Search for the cell housing the specified text and yield its [x, y] center coordinate. 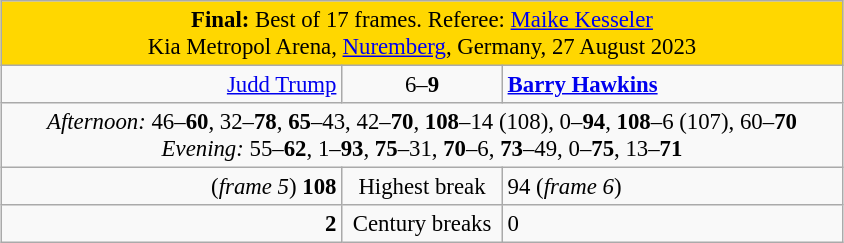
2 [172, 224]
Barry Hawkins [672, 85]
94 (frame 6) [672, 187]
6–9 [422, 85]
Afternoon: 46–60, 32–78, 65–43, 42–70, 108–14 (108), 0–94, 108–6 (107), 60–70Evening: 55–62, 1–93, 75–31, 70–6, 73–49, 0–75, 13–71 [422, 136]
0 [672, 224]
Century breaks [422, 224]
Highest break [422, 187]
(frame 5) 108 [172, 187]
Final: Best of 17 frames. Referee: Maike KesselerKia Metropol Arena, Nuremberg, Germany, 27 August 2023 [422, 34]
Judd Trump [172, 85]
